Locate the cell with the specified text and output its [X, Y] center coordinate. 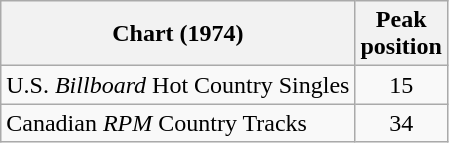
Canadian RPM Country Tracks [178, 123]
Chart (1974) [178, 34]
U.S. Billboard Hot Country Singles [178, 85]
Peakposition [401, 34]
34 [401, 123]
15 [401, 85]
